Return the [X, Y] coordinate for the center point of the cell that contains the specified text.  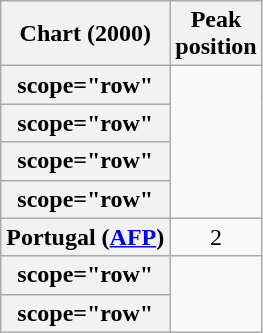
Portugal (AFP) [86, 237]
Chart (2000) [86, 34]
2 [216, 237]
Peakposition [216, 34]
